For the text-containing cell, return its midpoint in (X, Y) coordinate format. 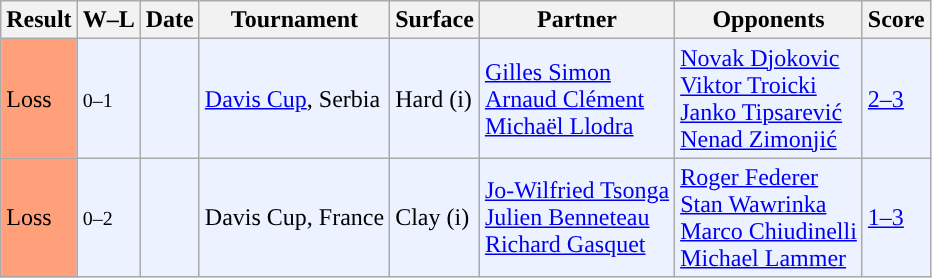
Novak Djokovic Viktor Troicki Janko Tipsarević Nenad Zimonjić (769, 98)
Roger Federer Stan Wawrinka Marco Chiudinelli Michael Lammer (769, 218)
1–3 (896, 218)
Result (39, 20)
2–3 (896, 98)
Tournament (294, 20)
0–2 (108, 218)
Davis Cup, Serbia (294, 98)
0–1 (108, 98)
Date (170, 20)
Opponents (769, 20)
Davis Cup, France (294, 218)
Jo-Wilfried Tsonga Julien Benneteau Richard Gasquet (576, 218)
Score (896, 20)
Partner (576, 20)
Gilles Simon Arnaud Clément Michaël Llodra (576, 98)
Clay (i) (435, 218)
Hard (i) (435, 98)
W–L (108, 20)
Surface (435, 20)
